Detect which cell encompasses the target text, then output its [X, Y] center coordinate. 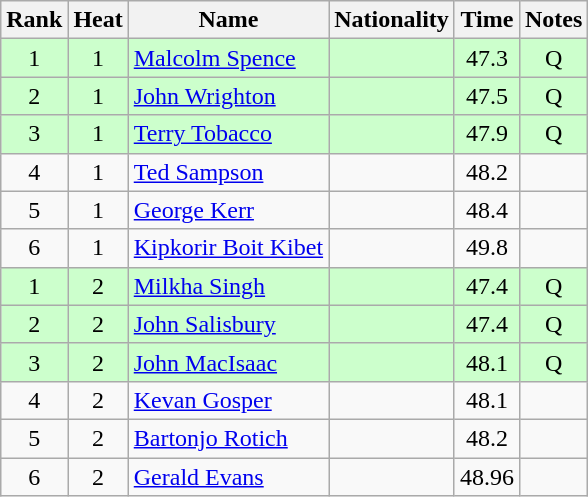
John MacIsaac [228, 362]
48.4 [486, 210]
Bartonjo Rotich [228, 438]
Kevan Gosper [228, 400]
Terry Tobacco [228, 134]
48.96 [486, 477]
Name [228, 20]
Milkha Singh [228, 286]
Kipkorir Boit Kibet [228, 248]
47.3 [486, 58]
49.8 [486, 248]
Heat [98, 20]
Time [486, 20]
Malcolm Spence [228, 58]
Notes [553, 20]
Gerald Evans [228, 477]
47.5 [486, 96]
John Salisbury [228, 324]
Nationality [392, 20]
47.9 [486, 134]
Ted Sampson [228, 172]
George Kerr [228, 210]
John Wrighton [228, 96]
Rank [34, 20]
